Return the [x, y] coordinate for the center point of the cell that contains the specified text.  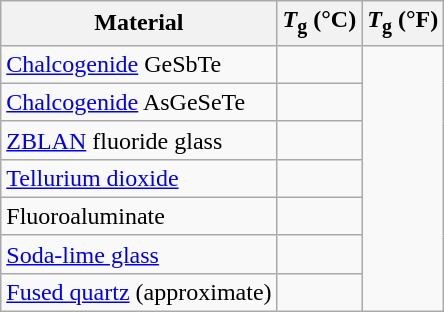
ZBLAN fluoride glass [139, 140]
Tg (°F) [403, 23]
Chalcogenide GeSbTe [139, 64]
Material [139, 23]
Fused quartz (approximate) [139, 292]
Fluoroaluminate [139, 216]
Chalcogenide AsGeSeTe [139, 102]
Soda-lime glass [139, 254]
Tellurium dioxide [139, 178]
Tg (°C) [320, 23]
